Return (X, Y) of the center of cell containing provided text 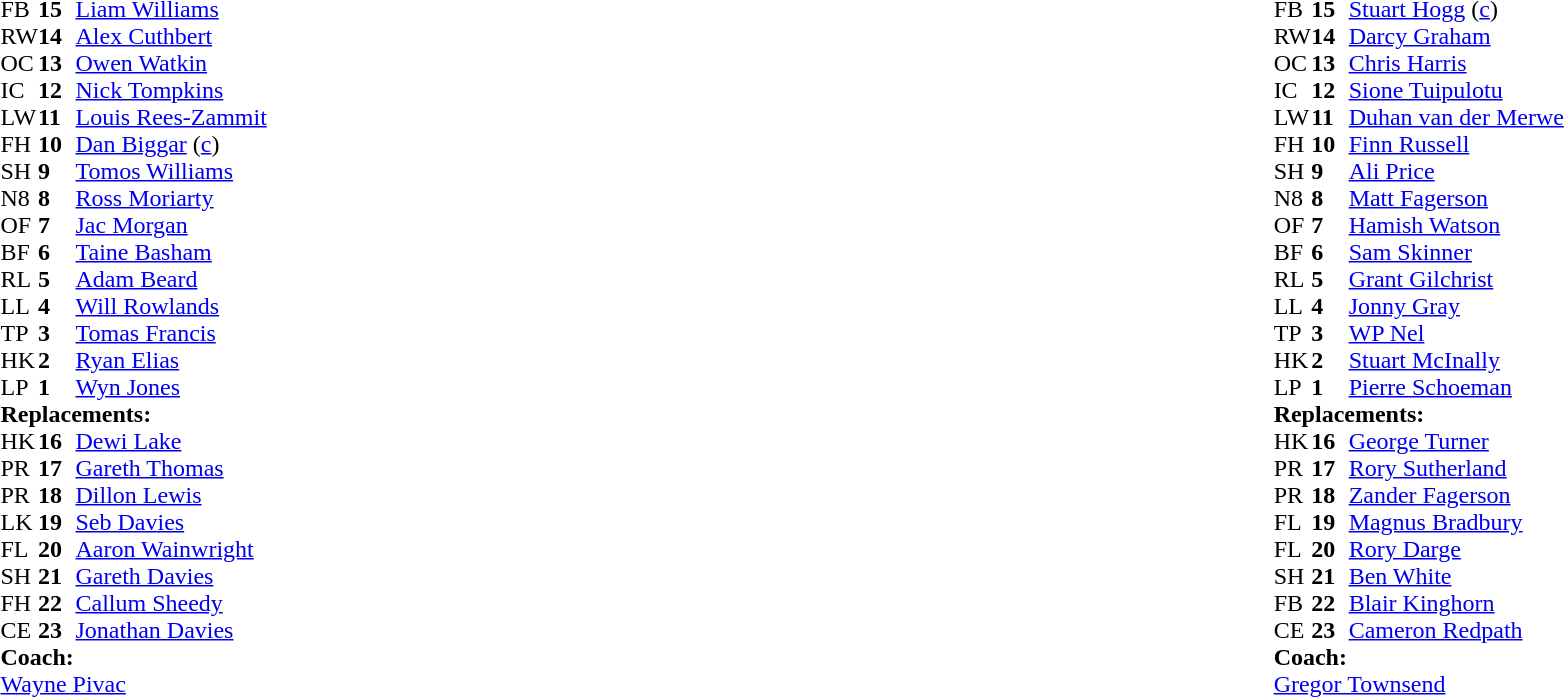
Wayne Pivac (133, 684)
Nick Tompkins (172, 90)
LK (19, 522)
Owen Watkin (172, 64)
Sam Skinner (1456, 252)
Ross Moriarty (172, 198)
Will Rowlands (172, 306)
Seb Davies (172, 522)
Grant Gilchrist (1456, 280)
Gregor Townsend (1419, 684)
Tomas Francis (172, 334)
Adam Beard (172, 280)
Hamish Watson (1456, 226)
Stuart McInally (1456, 360)
Magnus Bradbury (1456, 522)
Alex Cuthbert (172, 36)
Sione Tuipulotu (1456, 90)
Dewi Lake (172, 442)
Dillon Lewis (172, 496)
WP Nel (1456, 334)
Callum Sheedy (172, 604)
Rory Sutherland (1456, 468)
Rory Darge (1456, 550)
Darcy Graham (1456, 36)
Jac Morgan (172, 226)
Blair Kinghorn (1456, 604)
Wyn Jones (172, 388)
Tomos Williams (172, 172)
Ryan Elias (172, 360)
Jonny Gray (1456, 306)
George Turner (1456, 442)
Cameron Redpath (1456, 630)
FB (1293, 604)
Ali Price (1456, 172)
Finn Russell (1456, 144)
Duhan van der Merwe (1456, 118)
Taine Basham (172, 252)
Louis Rees-Zammit (172, 118)
Ben White (1456, 576)
Jonathan Davies (172, 630)
Pierre Schoeman (1456, 388)
Aaron Wainwright (172, 550)
Zander Fagerson (1456, 496)
Gareth Davies (172, 576)
Matt Fagerson (1456, 198)
Dan Biggar (c) (172, 144)
Gareth Thomas (172, 468)
Chris Harris (1456, 64)
